Return [X, Y] of the center of cell containing provided text 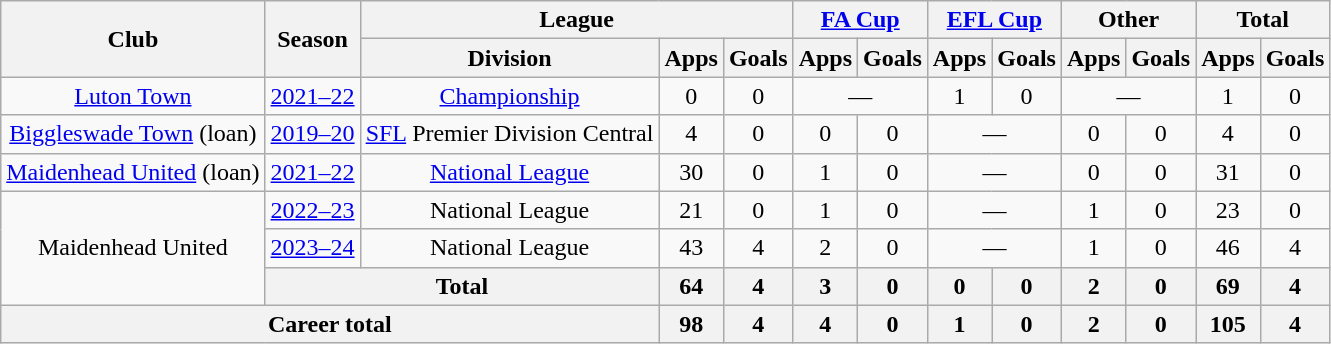
Season [312, 39]
Club [133, 39]
64 [691, 286]
23 [1228, 210]
Biggleswade Town (loan) [133, 134]
SFL Premier Division Central [510, 134]
Maidenhead United [133, 248]
21 [691, 210]
Other [1128, 20]
2023–24 [312, 248]
2022–23 [312, 210]
3 [825, 286]
League [576, 20]
30 [691, 172]
98 [691, 324]
Division [510, 58]
Maidenhead United (loan) [133, 172]
Championship [510, 96]
105 [1228, 324]
Luton Town [133, 96]
FA Cup [860, 20]
EFL Cup [994, 20]
69 [1228, 286]
Career total [330, 324]
31 [1228, 172]
2019–20 [312, 134]
46 [1228, 248]
43 [691, 248]
